Extract the [X, Y] coordinate from the center of the cell holding the provided text.  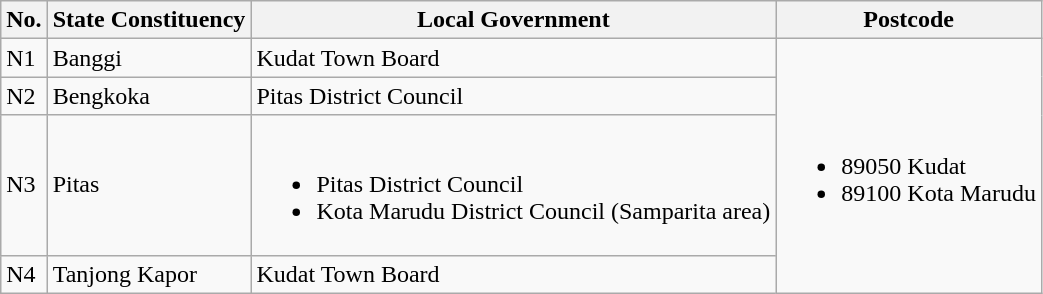
Pitas [149, 185]
No. [24, 20]
89050 Kudat89100 Kota Marudu [909, 166]
N2 [24, 96]
Bengkoka [149, 96]
Local Government [514, 20]
Pitas District Council [514, 96]
State Constituency [149, 20]
N3 [24, 185]
Postcode [909, 20]
Pitas District CouncilKota Marudu District Council (Samparita area) [514, 185]
N4 [24, 274]
N1 [24, 58]
Tanjong Kapor [149, 274]
Banggi [149, 58]
